Pinpoint the cell where the given text exists, returning its (x, y) midpoint coordinate. 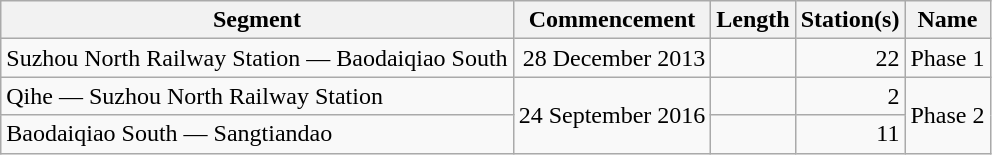
Length (753, 20)
Baodaiqiao South — Sangtiandao (257, 134)
Phase 1 (948, 58)
Segment (257, 20)
Commencement (612, 20)
Station(s) (850, 20)
Suzhou North Railway Station — Baodaiqiao South (257, 58)
Phase 2 (948, 115)
22 (850, 58)
24 September 2016 (612, 115)
Qihe — Suzhou North Railway Station (257, 96)
11 (850, 134)
2 (850, 96)
28 December 2013 (612, 58)
Name (948, 20)
